Capture the cell that displays the provided text and extract its (X, Y) central coordinate. 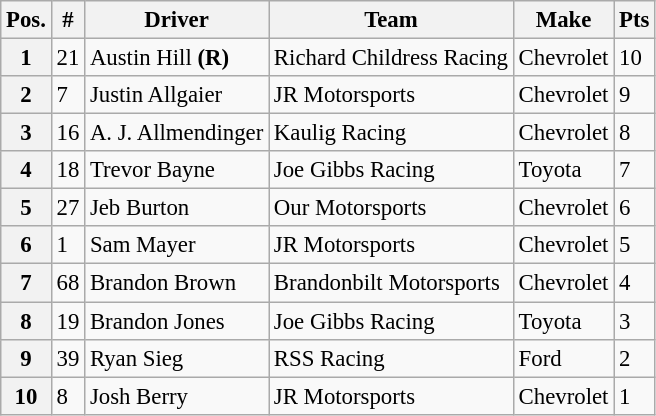
27 (68, 208)
Brandon Brown (177, 283)
Richard Childress Racing (392, 58)
Our Motorsports (392, 208)
Trevor Bayne (177, 170)
Jeb Burton (177, 208)
Team (392, 20)
Justin Allgaier (177, 95)
21 (68, 58)
Brandon Jones (177, 321)
Pos. (26, 20)
Ryan Sieg (177, 358)
Sam Mayer (177, 245)
Ford (563, 358)
Driver (177, 20)
39 (68, 358)
Austin Hill (R) (177, 58)
RSS Racing (392, 358)
Josh Berry (177, 396)
Make (563, 20)
18 (68, 170)
Kaulig Racing (392, 133)
Brandonbilt Motorsports (392, 283)
A. J. Allmendinger (177, 133)
68 (68, 283)
# (68, 20)
16 (68, 133)
Pts (634, 20)
19 (68, 321)
